For the text-containing cell, return its midpoint in (x, y) coordinate format. 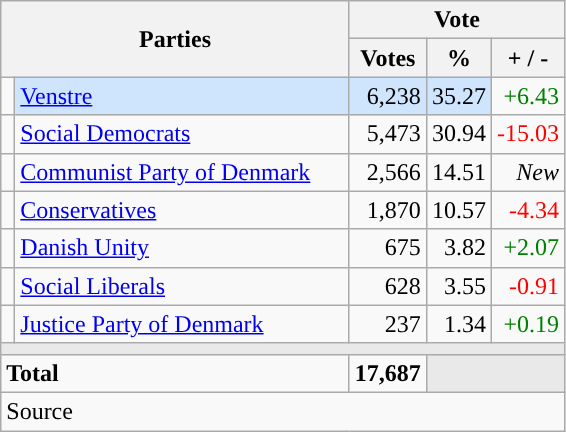
Justice Party of Denmark (182, 324)
-15.03 (528, 134)
Conservatives (182, 210)
6,238 (388, 96)
+6.43 (528, 96)
New (528, 172)
Source (283, 411)
30.94 (458, 134)
1.34 (458, 324)
Venstre (182, 96)
Parties (176, 39)
2,566 (388, 172)
35.27 (458, 96)
-4.34 (528, 210)
3.82 (458, 248)
237 (388, 324)
10.57 (458, 210)
+ / - (528, 58)
+2.07 (528, 248)
14.51 (458, 172)
675 (388, 248)
17,687 (388, 373)
+0.19 (528, 324)
Danish Unity (182, 248)
3.55 (458, 286)
Vote (456, 20)
Votes (388, 58)
5,473 (388, 134)
1,870 (388, 210)
Communist Party of Denmark (182, 172)
-0.91 (528, 286)
% (458, 58)
Social Democrats (182, 134)
Total (176, 373)
Social Liberals (182, 286)
628 (388, 286)
